Return [x, y] of the center of cell containing provided text 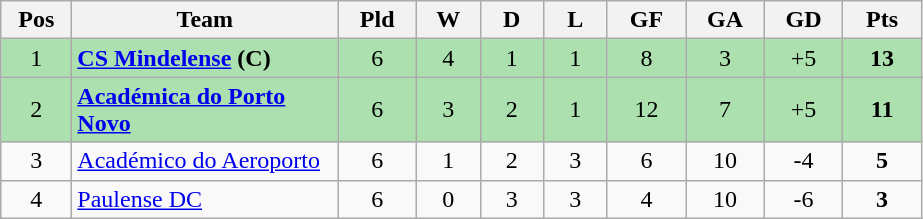
W [448, 20]
7 [726, 110]
-6 [804, 199]
CS Mindelense (C) [205, 58]
0 [448, 199]
GD [804, 20]
GA [726, 20]
5 [882, 161]
Pld [378, 20]
-4 [804, 161]
13 [882, 58]
8 [646, 58]
12 [646, 110]
11 [882, 110]
Académica do Porto Novo [205, 110]
Académico do Aeroporto [205, 161]
L [576, 20]
Pos [36, 20]
Team [205, 20]
Paulense DC [205, 199]
Pts [882, 20]
D [512, 20]
GF [646, 20]
